Return (x, y) of the center of cell containing provided text 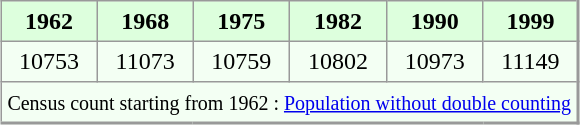
11149 (530, 61)
10802 (338, 61)
1962 (50, 21)
10759 (242, 61)
11073 (145, 61)
10753 (50, 61)
1999 (530, 21)
1975 (242, 21)
1990 (434, 21)
Census count starting from 1962 : Population without double counting (290, 102)
1982 (338, 21)
10973 (434, 61)
1968 (145, 21)
